Output the [x, y] coordinate of the center of the cell containing the given text.  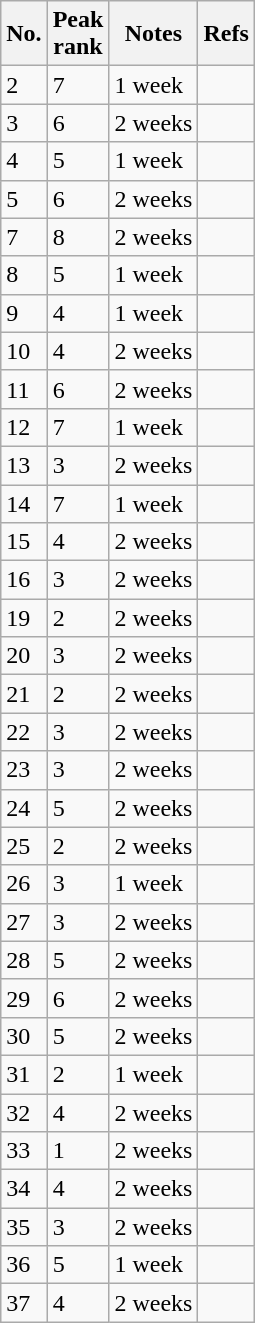
21 [24, 694]
10 [24, 351]
11 [24, 389]
34 [24, 1189]
19 [24, 618]
31 [24, 1074]
13 [24, 465]
16 [24, 580]
33 [24, 1151]
12 [24, 427]
1 [78, 1151]
26 [24, 884]
Notes [154, 34]
32 [24, 1113]
15 [24, 542]
22 [24, 732]
9 [24, 313]
28 [24, 960]
27 [24, 922]
23 [24, 770]
20 [24, 656]
35 [24, 1227]
25 [24, 846]
Peakrank [78, 34]
14 [24, 503]
36 [24, 1265]
29 [24, 998]
Refs [226, 34]
37 [24, 1303]
24 [24, 808]
No. [24, 34]
30 [24, 1036]
